Pinpoint the cell where the given text exists, returning its (x, y) midpoint coordinate. 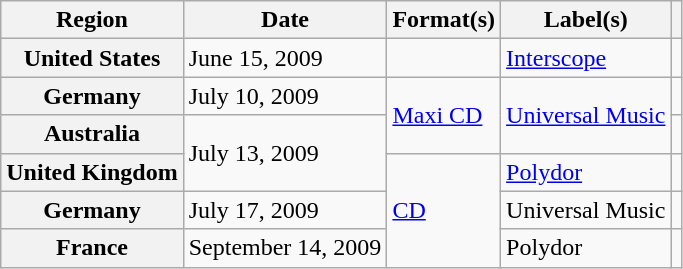
July 17, 2009 (285, 210)
July 10, 2009 (285, 96)
Format(s) (444, 20)
France (92, 248)
United Kingdom (92, 172)
Maxi CD (444, 115)
July 13, 2009 (285, 153)
United States (92, 58)
Interscope (586, 58)
September 14, 2009 (285, 248)
CD (444, 210)
Date (285, 20)
Label(s) (586, 20)
June 15, 2009 (285, 58)
Australia (92, 134)
Region (92, 20)
